Scan for the cell matching the given text and deliver its [x, y] coordinate at center. 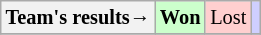
Team's results→ [78, 17]
Lost [228, 17]
Won [180, 17]
